Search for the cell housing the specified text and yield its (X, Y) center coordinate. 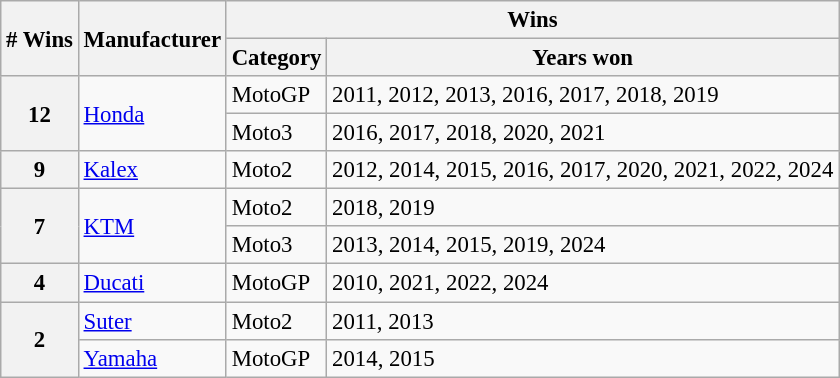
Years won (583, 58)
Ducati (152, 283)
Wins (532, 20)
Kalex (152, 170)
Category (276, 58)
2016, 2017, 2018, 2020, 2021 (583, 133)
# Wins (40, 38)
2012, 2014, 2015, 2016, 2017, 2020, 2021, 2022, 2024 (583, 170)
2 (40, 340)
Honda (152, 114)
KTM (152, 226)
9 (40, 170)
7 (40, 226)
2011, 2013 (583, 321)
2011, 2012, 2013, 2016, 2017, 2018, 2019 (583, 95)
4 (40, 283)
2014, 2015 (583, 358)
Suter (152, 321)
2010, 2021, 2022, 2024 (583, 283)
Manufacturer (152, 38)
2013, 2014, 2015, 2019, 2024 (583, 245)
12 (40, 114)
2018, 2019 (583, 208)
Yamaha (152, 358)
